Return the (X, Y) coordinate for the center point of the cell that contains the specified text.  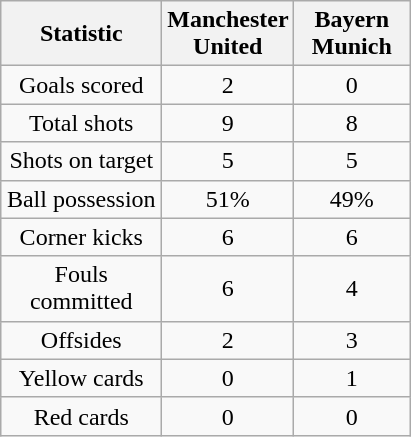
Ball possession (82, 199)
Fouls committed (82, 288)
3 (352, 340)
8 (352, 123)
Shots on target (82, 161)
9 (228, 123)
Red cards (82, 416)
4 (352, 288)
Corner kicks (82, 237)
Bayern Munich (352, 34)
Yellow cards (82, 378)
49% (352, 199)
Goals scored (82, 85)
51% (228, 199)
Statistic (82, 34)
Offsides (82, 340)
Total shots (82, 123)
Manchester United (228, 34)
1 (352, 378)
